Search for the cell housing the specified text and yield its [x, y] center coordinate. 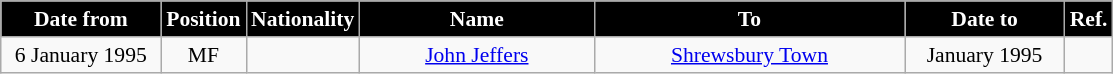
January 1995 [985, 55]
Nationality [302, 19]
Name [476, 19]
MF [204, 55]
To [749, 19]
6 January 1995 [81, 55]
Shrewsbury Town [749, 55]
Date to [985, 19]
Date from [81, 19]
John Jeffers [476, 55]
Position [204, 19]
Ref. [1089, 19]
